For the text-containing cell, return its midpoint in [x, y] coordinate format. 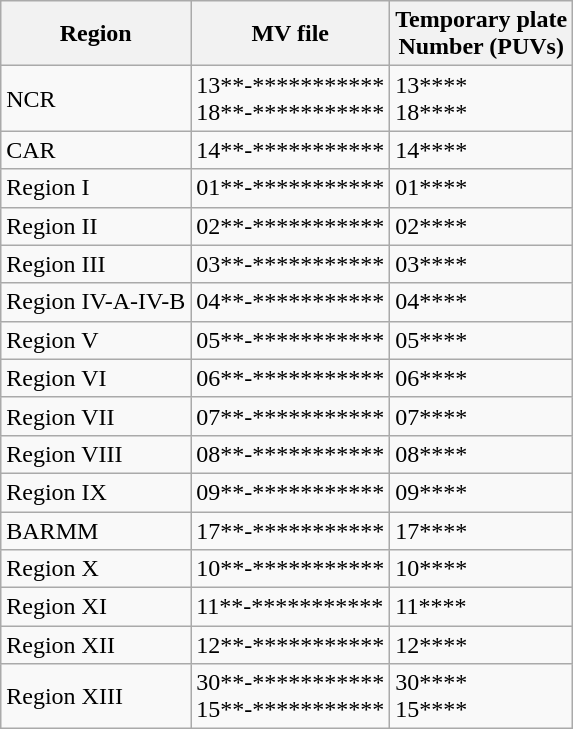
01**** [482, 188]
06**-*********** [290, 378]
03**** [482, 264]
11**** [482, 607]
17**** [482, 531]
12**** [482, 645]
14**** [482, 150]
10**-*********** [290, 569]
07**-*********** [290, 416]
13****18**** [482, 98]
Temporary plateNumber (PUVs) [482, 34]
Region IV-A-IV-B [96, 302]
Region VI [96, 378]
07**** [482, 416]
30****15**** [482, 696]
Region XI [96, 607]
Region III [96, 264]
01**-*********** [290, 188]
Region II [96, 226]
MV file [290, 34]
Region VII [96, 416]
08**-*********** [290, 454]
17**-*********** [290, 531]
Region V [96, 340]
02**-*********** [290, 226]
10**** [482, 569]
NCR [96, 98]
04**** [482, 302]
14**-*********** [290, 150]
Region IX [96, 492]
05**-*********** [290, 340]
Region XIII [96, 696]
04**-*********** [290, 302]
08**** [482, 454]
09**-*********** [290, 492]
Region XII [96, 645]
CAR [96, 150]
30**-***********15**-*********** [290, 696]
Region VIII [96, 454]
Region [96, 34]
Region X [96, 569]
02**** [482, 226]
Region I [96, 188]
12**-*********** [290, 645]
BARMM [96, 531]
11**-*********** [290, 607]
06**** [482, 378]
09**** [482, 492]
03**-*********** [290, 264]
05**** [482, 340]
13**-***********18**-*********** [290, 98]
